Detect which cell encompasses the target text, then output its [x, y] center coordinate. 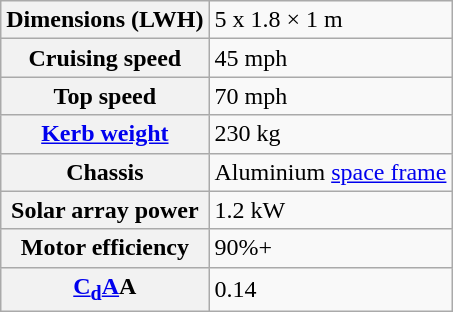
90%+ [330, 248]
Cruising speed [105, 58]
230 kg [330, 134]
Kerb weight [105, 134]
CdAA [105, 289]
1.2 kW [330, 210]
Aluminium space frame [330, 172]
45 mph [330, 58]
Motor efficiency [105, 248]
5 x 1.8 × 1 m [330, 20]
Chassis [105, 172]
0.14 [330, 289]
Dimensions (LWH) [105, 20]
Top speed [105, 96]
Solar array power [105, 210]
70 mph [330, 96]
